Return (x, y) of the center of cell containing provided text 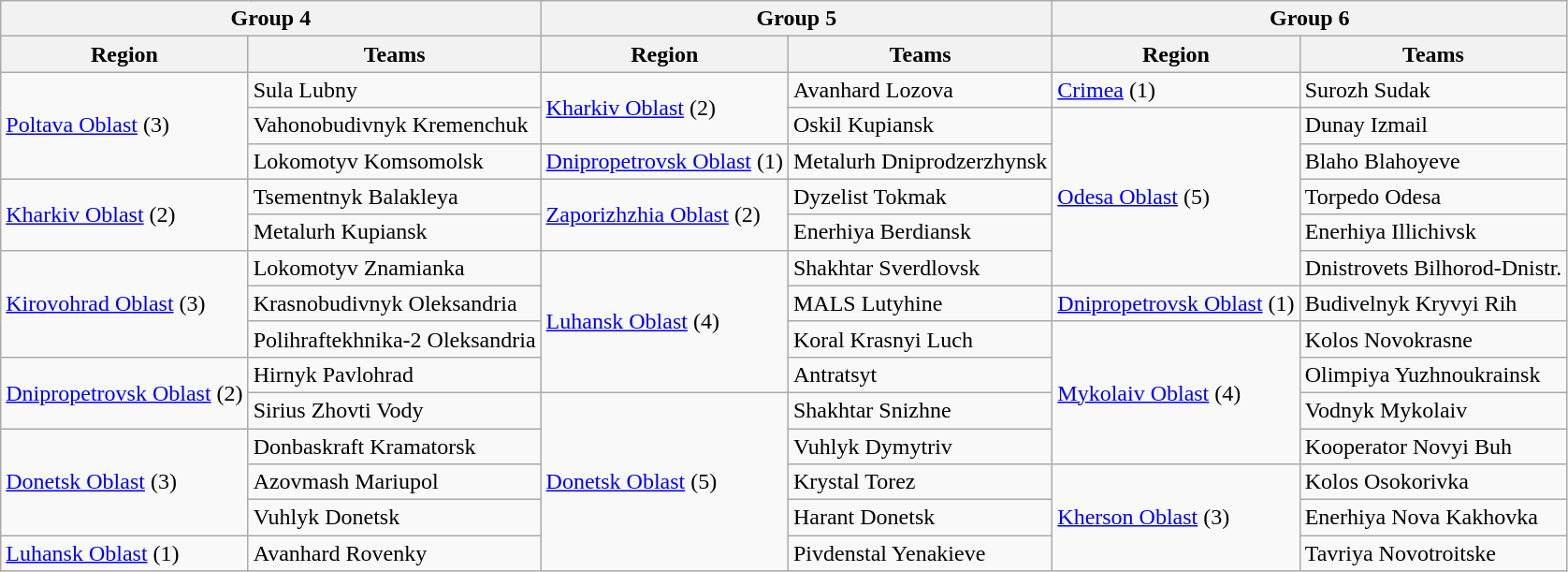
Krystal Torez (920, 482)
Poltava Oblast (3) (124, 125)
Group 4 (271, 19)
Hirnyk Pavlohrad (395, 374)
Avanhard Rovenky (395, 553)
Kooperator Novyi Buh (1433, 447)
Krasnobudivnyk Oleksandria (395, 303)
Shakhtar Snizhne (920, 410)
Azovmash Mariupol (395, 482)
Donetsk Oblast (3) (124, 482)
Enerhiya Nova Kakhovka (1433, 518)
Zaporizhzhia Oblast (2) (664, 214)
Harant Donetsk (920, 518)
Donbaskraft Kramatorsk (395, 447)
Group 6 (1310, 19)
Antratsyt (920, 374)
Mykolaiv Oblast (4) (1176, 392)
Lokomotyv Znamianka (395, 268)
Sula Lubny (395, 90)
Budivelnyk Kryvyi Rih (1433, 303)
Vuhlyk Donetsk (395, 518)
Enerhiya Illichivsk (1433, 232)
Odesa Oblast (5) (1176, 197)
Torpedo Odesa (1433, 197)
Pivdenstal Yenakieve (920, 553)
Dnistrovets Bilhorod-Dnistr. (1433, 268)
Metalurh Dniprodzerzhynsk (920, 161)
Enerhiya Berdiansk (920, 232)
Koral Krasnyi Luch (920, 339)
Vodnyk Mykolaiv (1433, 410)
MALS Lutyhine (920, 303)
Vahonobudivnyk Kremenchuk (395, 125)
Luhansk Oblast (4) (664, 321)
Group 5 (797, 19)
Luhansk Oblast (1) (124, 553)
Crimea (1) (1176, 90)
Olimpiya Yuzhnoukrainsk (1433, 374)
Vuhlyk Dymytriv (920, 447)
Tavriya Novotroitske (1433, 553)
Avanhard Lozova (920, 90)
Dnipropetrovsk Oblast (2) (124, 392)
Kherson Oblast (3) (1176, 518)
Metalurh Kupiansk (395, 232)
Surozh Sudak (1433, 90)
Polihraftekhnika-2 Oleksandria (395, 339)
Shakhtar Sverdlovsk (920, 268)
Kolos Novokrasne (1433, 339)
Oskil Kupiansk (920, 125)
Lokomotyv Komsomolsk (395, 161)
Tsementnyk Balakleya (395, 197)
Donetsk Oblast (5) (664, 481)
Dyzelist Tokmak (920, 197)
Dunay Izmail (1433, 125)
Blaho Blahoyeve (1433, 161)
Kolos Osokorivka (1433, 482)
Sirius Zhovti Vody (395, 410)
Kirovohrad Oblast (3) (124, 303)
